Extract the [X, Y] coordinate from the center of the cell holding the provided text.  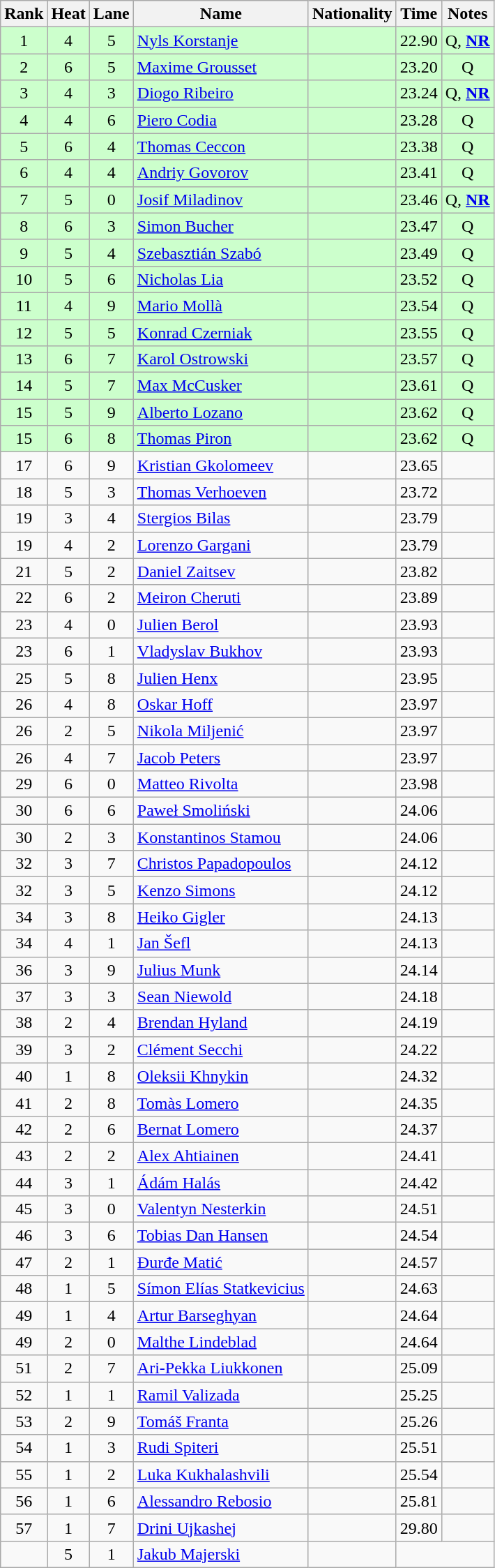
Thomas Ceccon [220, 147]
24.42 [418, 1183]
Heat [68, 14]
56 [24, 1501]
23.28 [418, 120]
23.55 [418, 333]
51 [24, 1368]
25.54 [418, 1474]
24.32 [418, 1076]
Stergios Bilas [220, 518]
25 [24, 678]
Brendan Hyland [220, 1023]
Đurđe Matić [220, 1262]
11 [24, 306]
24.22 [418, 1050]
Alex Ahtiainen [220, 1156]
21 [24, 572]
25.26 [418, 1421]
Meiron Cheruti [220, 598]
24.35 [418, 1103]
Christos Papadopoulos [220, 864]
Jakub Majerski [220, 1554]
53 [24, 1421]
Drini Ujkashej [220, 1528]
25.25 [418, 1395]
41 [24, 1103]
23.49 [418, 253]
23.20 [418, 67]
23.47 [418, 226]
Szebasztián Szabó [220, 253]
52 [24, 1395]
Nationality [352, 14]
Thomas Verhoeven [220, 492]
Nikola Miljenić [220, 731]
29 [24, 784]
22.90 [418, 40]
Heiko Gigler [220, 917]
23.46 [418, 200]
Alessandro Rebosio [220, 1501]
Julius Munk [220, 970]
57 [24, 1528]
Oleksii Khnykin [220, 1076]
Ari-Pekka Liukkonen [220, 1368]
Simon Bucher [220, 226]
Malthe Lindeblad [220, 1342]
Nicholas Lia [220, 279]
Rank [24, 14]
24.41 [418, 1156]
Valentyn Nesterkin [220, 1209]
Karol Ostrowski [220, 359]
Notes [467, 14]
40 [24, 1076]
Vladyslav Bukhov [220, 651]
36 [24, 970]
23.65 [418, 465]
Josif Miladinov [220, 200]
43 [24, 1156]
23.38 [418, 147]
13 [24, 359]
23.89 [418, 598]
Diogo Ribeiro [220, 94]
18 [24, 492]
12 [24, 333]
23.57 [418, 359]
48 [24, 1289]
Julien Henx [220, 678]
17 [24, 465]
Artur Barseghyan [220, 1315]
44 [24, 1183]
Kenzo Simons [220, 890]
Maxime Grousset [220, 67]
Ramil Valizada [220, 1395]
24.19 [418, 1023]
55 [24, 1474]
Lorenzo Gargani [220, 545]
25.51 [418, 1448]
Clément Secchi [220, 1050]
Paweł Smoliński [220, 811]
24.51 [418, 1209]
47 [24, 1262]
Max McCusker [220, 386]
Bernat Lomero [220, 1129]
25.81 [418, 1501]
22 [24, 598]
23.98 [418, 784]
45 [24, 1209]
Thomas Piron [220, 439]
46 [24, 1236]
24.57 [418, 1262]
Mario Mollà [220, 306]
Matteo Rivolta [220, 784]
Tomàs Lomero [220, 1103]
Time [418, 14]
54 [24, 1448]
39 [24, 1050]
Daniel Zaitsev [220, 572]
23.61 [418, 386]
Tobias Dan Hansen [220, 1236]
Konrad Czerniak [220, 333]
24.54 [418, 1236]
Ádám Halás [220, 1183]
Nyls Korstanje [220, 40]
Konstantinos Stamou [220, 837]
Piero Codia [220, 120]
Símon Elías Statkevicius [220, 1289]
23.82 [418, 572]
29.80 [418, 1528]
Tomáš Franta [220, 1421]
Andriy Govorov [220, 173]
10 [24, 279]
37 [24, 996]
Julien Berol [220, 625]
Rudi Spiteri [220, 1448]
25.09 [418, 1368]
14 [24, 386]
24.18 [418, 996]
23.72 [418, 492]
23.24 [418, 94]
Alberto Lozano [220, 412]
24.37 [418, 1129]
Name [220, 14]
42 [24, 1129]
38 [24, 1023]
23.54 [418, 306]
Lane [112, 14]
23.52 [418, 279]
Luka Kukhalashvili [220, 1474]
Oskar Hoff [220, 704]
Jacob Peters [220, 757]
24.14 [418, 970]
23.95 [418, 678]
Kristian Gkolomeev [220, 465]
Sean Niewold [220, 996]
Jan Šefl [220, 943]
24.63 [418, 1289]
23.41 [418, 173]
